Pinpoint the cell where the given text exists, returning its [x, y] midpoint coordinate. 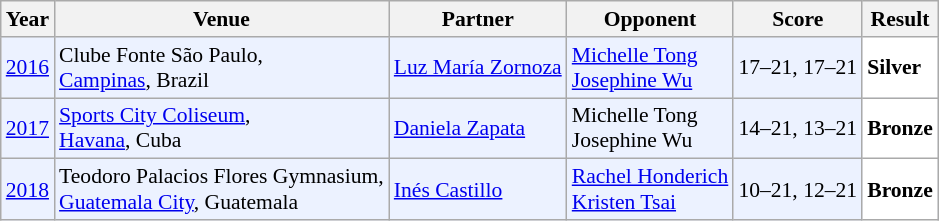
Venue [222, 19]
Partner [478, 19]
10–21, 12–21 [798, 190]
2017 [28, 128]
Rachel Honderich Kristen Tsai [650, 190]
Clube Fonte São Paulo,Campinas, Brazil [222, 68]
Teodoro Palacios Flores Gymnasium,Guatemala City, Guatemala [222, 190]
Score [798, 19]
Silver [900, 68]
Result [900, 19]
Daniela Zapata [478, 128]
2016 [28, 68]
Opponent [650, 19]
Luz María Zornoza [478, 68]
Year [28, 19]
17–21, 17–21 [798, 68]
Inés Castillo [478, 190]
14–21, 13–21 [798, 128]
2018 [28, 190]
Sports City Coliseum,Havana, Cuba [222, 128]
